Return (x, y) of the center of cell containing provided text 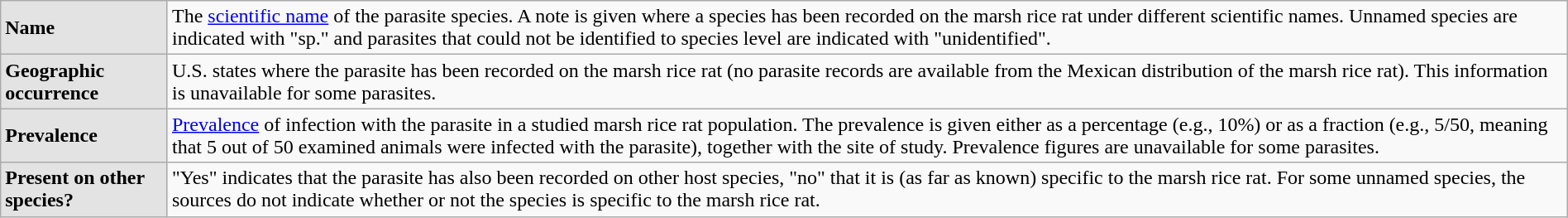
Prevalence (84, 136)
Geographic occurrence (84, 81)
Present on other species? (84, 189)
Name (84, 28)
